Return the (X, Y) coordinate for the center point of the cell that contains the specified text.  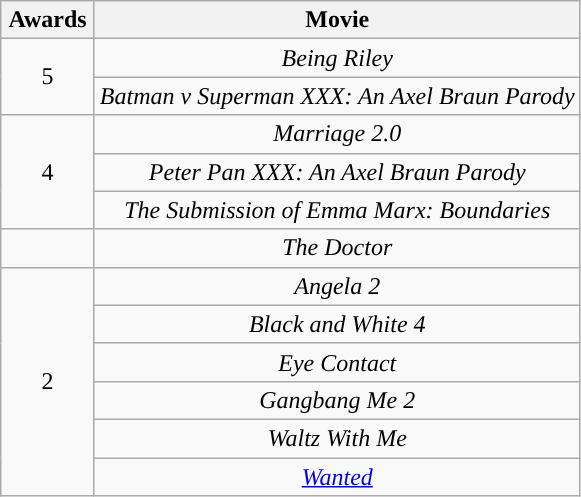
2 (48, 381)
Gangbang Me 2 (337, 400)
Peter Pan XXX: An Axel Braun Parody (337, 172)
Being Riley (337, 58)
Waltz With Me (337, 438)
Black and White 4 (337, 324)
4 (48, 172)
5 (48, 77)
Batman v Superman XXX: An Axel Braun Parody (337, 96)
Eye Contact (337, 362)
Awards (48, 20)
The Doctor (337, 248)
Wanted (337, 477)
Movie (337, 20)
The Submission of Emma Marx: Boundaries (337, 210)
Marriage 2.0 (337, 134)
Angela 2 (337, 286)
